Locate the cell with the specified text and output its [x, y] center coordinate. 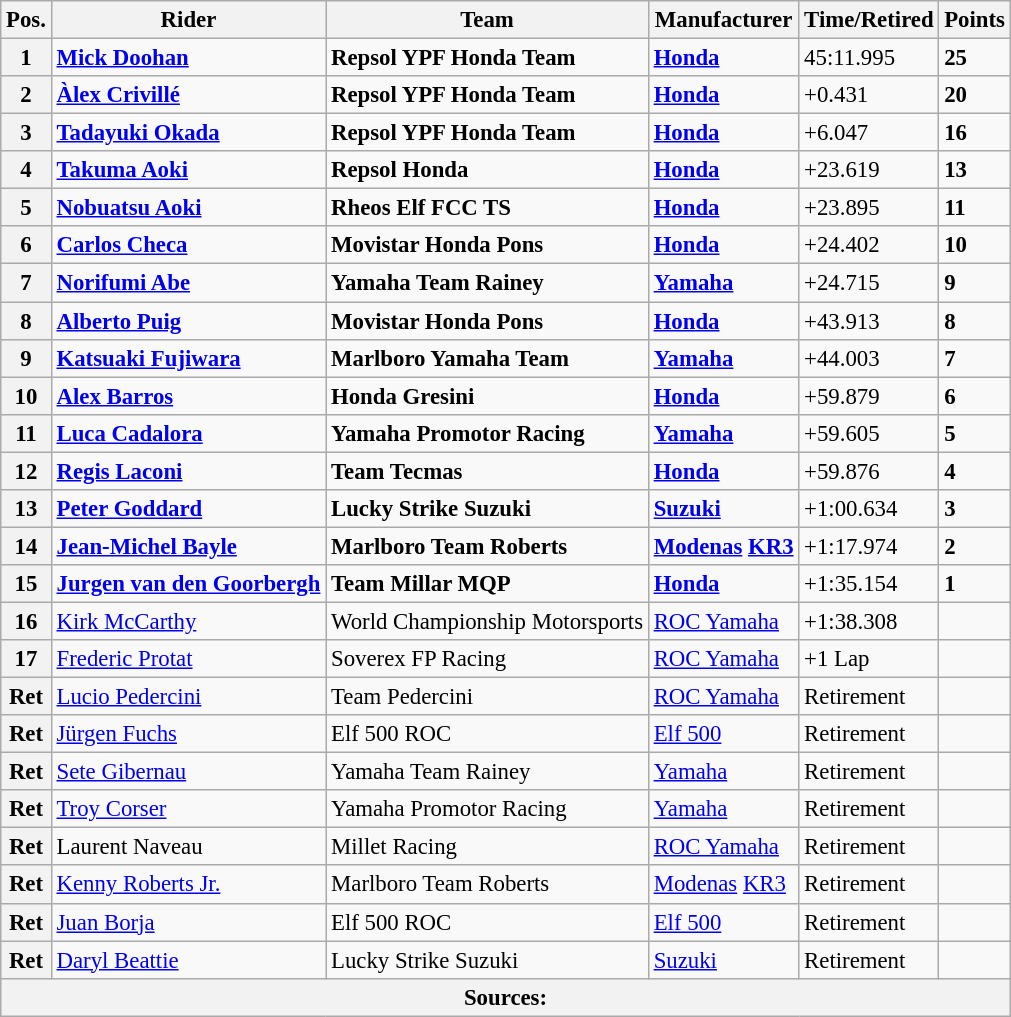
+6.047 [869, 133]
Carlos Checa [188, 245]
Honda Gresini [488, 396]
+1 Lap [869, 659]
+44.003 [869, 358]
Jean-Michel Bayle [188, 546]
Team Millar MQP [488, 584]
Mick Doohan [188, 58]
+1:00.634 [869, 509]
Rider [188, 20]
Jürgen Fuchs [188, 734]
Sources: [506, 997]
Points [974, 20]
Alex Barros [188, 396]
+59.876 [869, 471]
Luca Cadalora [188, 433]
20 [974, 95]
Soverex FP Racing [488, 659]
Katsuaki Fujiwara [188, 358]
Team Tecmas [488, 471]
12 [26, 471]
Marlboro Yamaha Team [488, 358]
Pos. [26, 20]
Alberto Puig [188, 321]
45:11.995 [869, 58]
Peter Goddard [188, 509]
+1:38.308 [869, 621]
Kirk McCarthy [188, 621]
Tadayuki Okada [188, 133]
Àlex Crivillé [188, 95]
+0.431 [869, 95]
World Championship Motorsports [488, 621]
Juan Borja [188, 922]
17 [26, 659]
+24.402 [869, 245]
Takuma Aoki [188, 170]
Millet Racing [488, 847]
Laurent Naveau [188, 847]
+59.605 [869, 433]
Daryl Beattie [188, 960]
+23.895 [869, 208]
+23.619 [869, 170]
Sete Gibernau [188, 772]
Frederic Protat [188, 659]
25 [974, 58]
14 [26, 546]
Time/Retired [869, 20]
+1:17.974 [869, 546]
Jurgen van den Goorbergh [188, 584]
+1:35.154 [869, 584]
Rheos Elf FCC TS [488, 208]
Regis Laconi [188, 471]
Repsol Honda [488, 170]
+24.715 [869, 283]
Kenny Roberts Jr. [188, 885]
+43.913 [869, 321]
Team [488, 20]
Norifumi Abe [188, 283]
Team Pedercini [488, 697]
+59.879 [869, 396]
Nobuatsu Aoki [188, 208]
Troy Corser [188, 809]
15 [26, 584]
Manufacturer [723, 20]
Lucio Pedercini [188, 697]
